Scan for the cell matching the given text and deliver its (x, y) coordinate at center. 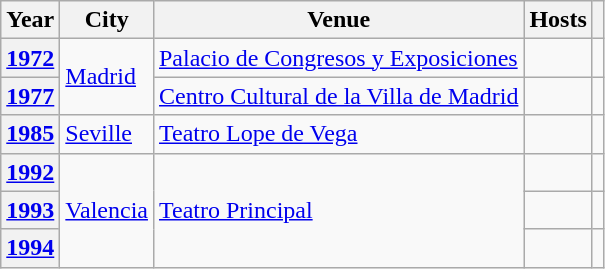
Teatro Principal (338, 210)
1992 (30, 172)
Madrid (107, 77)
City (107, 20)
Valencia (107, 210)
Hosts (558, 20)
1972 (30, 58)
1993 (30, 210)
Year (30, 20)
1977 (30, 96)
Seville (107, 134)
Teatro Lope de Vega (338, 134)
1985 (30, 134)
1994 (30, 248)
Palacio de Congresos y Exposiciones (338, 58)
Centro Cultural de la Villa de Madrid (338, 96)
Venue (338, 20)
